For the text-containing cell, return its midpoint in (X, Y) coordinate format. 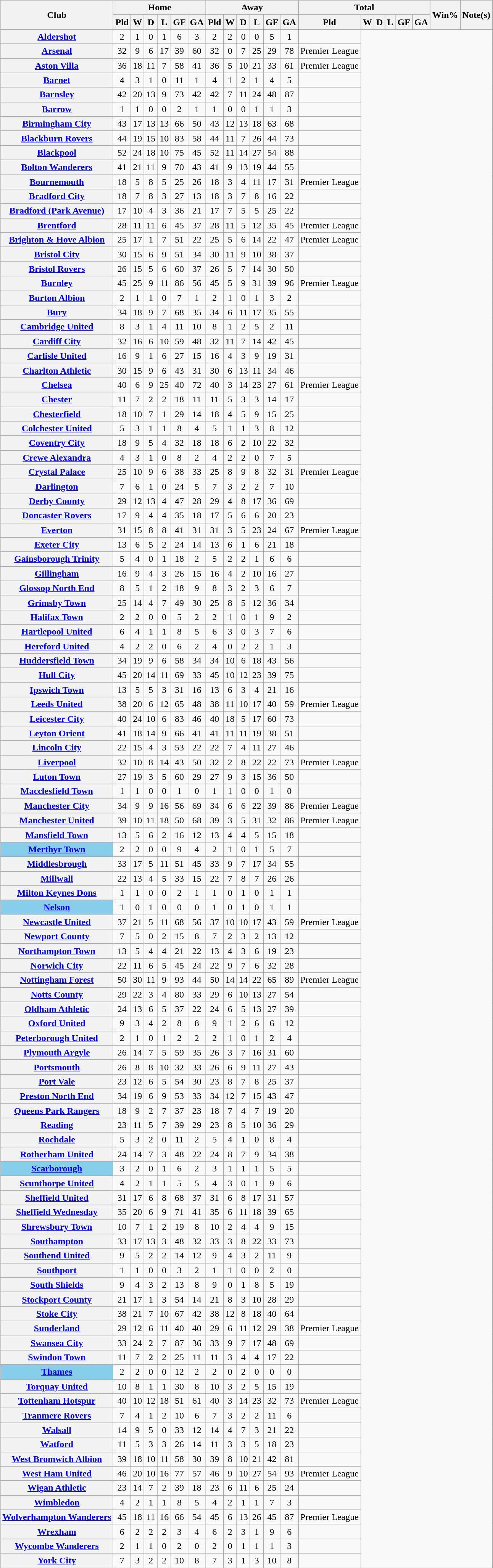
Millwall (57, 878)
Charlton Athletic (57, 370)
Chesterfield (57, 414)
Note(s) (476, 15)
Exeter City (57, 545)
Queens Park Rangers (57, 1111)
81 (289, 1459)
Swindon Town (57, 1358)
63 (272, 124)
West Bromwich Albion (57, 1459)
Barnsley (57, 95)
Newcastle United (57, 922)
Aston Villa (57, 66)
Southend United (57, 1256)
Away (252, 8)
Home (159, 8)
Macclesfield Town (57, 791)
Wrexham (57, 1531)
Glossop North End (57, 588)
Walsall (57, 1430)
Aldershot (57, 37)
72 (197, 385)
Leeds United (57, 704)
Nottingham Forest (57, 980)
Sheffield Wednesday (57, 1212)
Wolverhampton Wanderers (57, 1517)
Total (364, 8)
Middlesbrough (57, 864)
Mansfield Town (57, 835)
Hartlepool United (57, 631)
Blackburn Rovers (57, 138)
Burnley (57, 283)
Burton Albion (57, 298)
Scunthorpe United (57, 1183)
77 (179, 1473)
80 (179, 994)
Cardiff City (57, 341)
Crewe Alexandra (57, 458)
Northampton Town (57, 951)
Everton (57, 530)
Bolton Wanderers (57, 167)
Grimsby Town (57, 602)
Rochdale (57, 1140)
Coventry City (57, 443)
Doncaster Rovers (57, 516)
Swansea City (57, 1343)
Bradford (Park Avenue) (57, 211)
Halifax Town (57, 617)
89 (289, 980)
Wycombe Wanderers (57, 1546)
Leyton Orient (57, 733)
Arsenal (57, 51)
West Ham United (57, 1473)
Reading (57, 1125)
Luton Town (57, 777)
Lincoln City (57, 748)
64 (289, 1314)
Peterborough United (57, 1038)
Torquay United (57, 1386)
Cambridge United (57, 327)
Brentford (57, 225)
Plymouth Argyle (57, 1052)
Hereford United (57, 646)
Sunderland (57, 1328)
Barnet (57, 80)
Huddersfield Town (57, 661)
Tranmere Rovers (57, 1415)
Carlisle United (57, 356)
Chester (57, 399)
88 (289, 153)
Wigan Athletic (57, 1488)
Oldham Athletic (57, 1009)
Darlington (57, 487)
Bristol Rovers (57, 269)
Sheffield United (57, 1198)
Bradford City (57, 196)
Stoke City (57, 1314)
South Shields (57, 1285)
Gillingham (57, 574)
Port Vale (57, 1081)
Derby County (57, 501)
Stockport County (57, 1299)
96 (289, 283)
70 (179, 167)
Brighton & Hove Albion (57, 240)
Bournemouth (57, 182)
Southampton (57, 1241)
Bristol City (57, 254)
Thames (57, 1372)
Win% (445, 15)
78 (289, 51)
Liverpool (57, 762)
Newport County (57, 937)
Milton Keynes Dons (57, 893)
Scarborough (57, 1169)
Birmingham City (57, 124)
York City (57, 1560)
Hull City (57, 675)
Rotherham United (57, 1154)
Ipswich Town (57, 690)
Notts County (57, 994)
Nelson (57, 908)
Gainsborough Trinity (57, 559)
Manchester City (57, 806)
Tottenham Hotspur (57, 1401)
Colchester United (57, 429)
Preston North End (57, 1096)
49 (179, 602)
Crystal Palace (57, 472)
Bury (57, 312)
Leicester City (57, 719)
Barrow (57, 109)
Oxford United (57, 1023)
Wimbledon (57, 1502)
Southport (57, 1270)
Portsmouth (57, 1067)
Blackpool (57, 153)
Shrewsbury Town (57, 1227)
Norwich City (57, 966)
Chelsea (57, 385)
Club (57, 15)
Manchester United (57, 820)
Watford (57, 1444)
Merthyr Town (57, 849)
71 (179, 1212)
